For the text-containing cell, return its midpoint in [x, y] coordinate format. 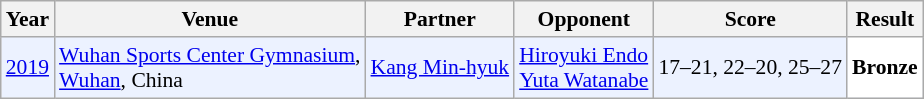
Opponent [584, 19]
17–21, 22–20, 25–27 [750, 68]
Hiroyuki Endo Yuta Watanabe [584, 68]
Wuhan Sports Center Gymnasium,Wuhan, China [210, 68]
Score [750, 19]
Result [885, 19]
Venue [210, 19]
2019 [28, 68]
Partner [440, 19]
Kang Min-hyuk [440, 68]
Year [28, 19]
Bronze [885, 68]
